Detect which cell encompasses the target text, then output its (x, y) center coordinate. 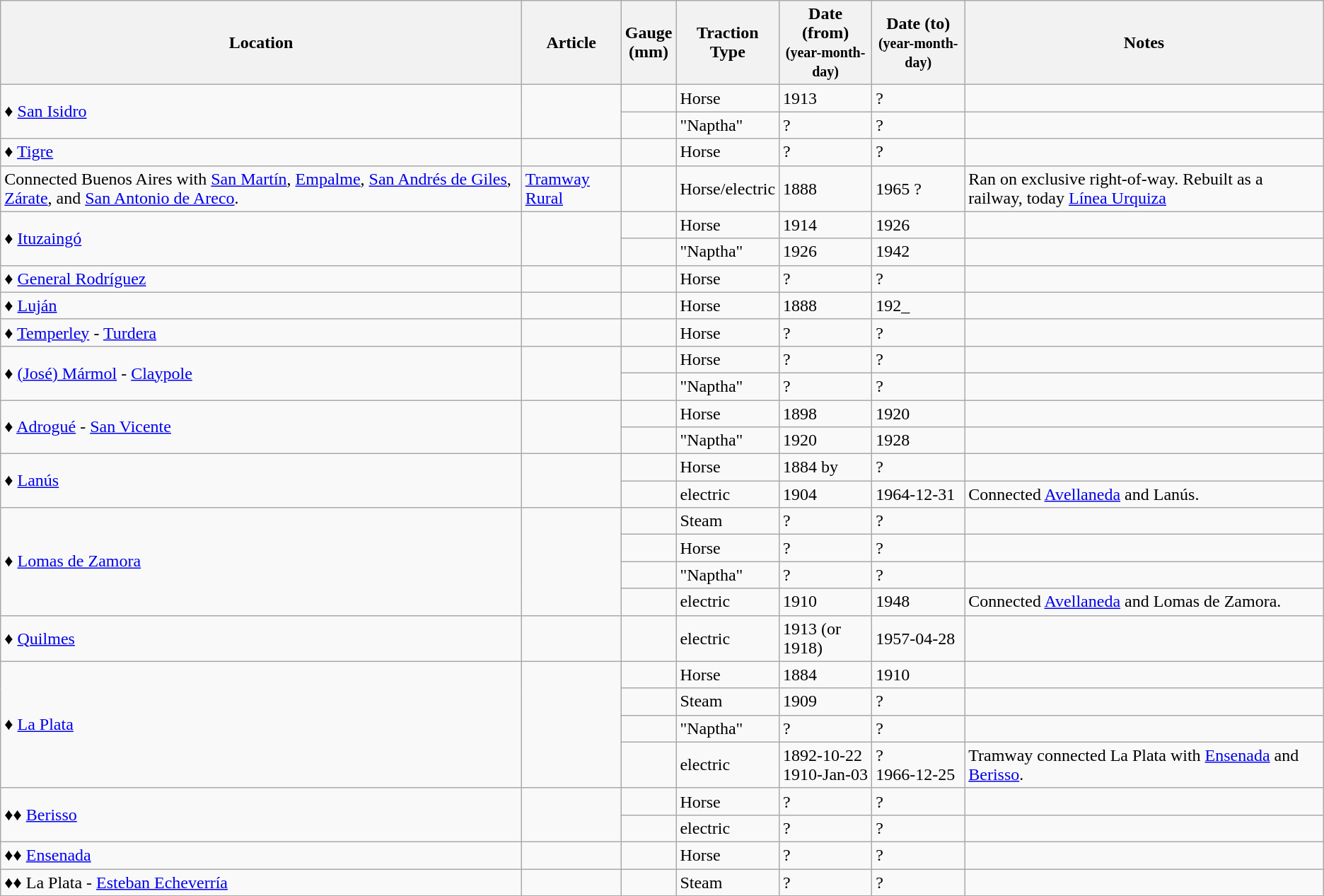
1957-04-28 (918, 638)
♦ Lomas de Zamora (261, 562)
Horse/electric (728, 188)
1892-10-22 1910-Jan-03 (826, 765)
♦♦ Berisso (261, 815)
Notes (1144, 42)
1948 (918, 602)
Tramway connected La Plata with Ensenada and Berisso. (1144, 765)
♦ (José) Mármol - Claypole (261, 373)
TractionType (728, 42)
♦ San Isidro (261, 112)
♦ Luján (261, 306)
♦♦ Ensenada (261, 855)
Date (to)(year-month-day) (918, 42)
?1966-12-25 (918, 765)
1898 (826, 414)
192_ (918, 306)
1914 (826, 225)
♦ Adrogué - San Vicente (261, 427)
1928 (918, 441)
1884 by (826, 467)
♦ Temperley - Turdera (261, 332)
♦ Tigre (261, 152)
Connected Avellaneda and Lanús. (1144, 494)
♦ Quilmes (261, 638)
1913 (826, 98)
Date (from)(year-month-day) (826, 42)
♦♦ La Plata - Esteban Echeverría (261, 882)
Connected Buenos Aires with San Martín, Empalme, San Andrés de Giles, Zárate, and San Antonio de Areco. (261, 188)
Gauge (mm) (649, 42)
♦ La Plata (261, 724)
♦ General Rodríguez (261, 279)
1913 (or 1918) (826, 638)
1909 (826, 702)
Connected Avellaneda and Lomas de Zamora. (1144, 602)
♦ Lanús (261, 481)
Ran on exclusive right-of-way. Rebuilt as a railway, today Línea Urquiza (1144, 188)
Article (571, 42)
1965 ? (918, 188)
1942 (918, 252)
1964-12-31 (918, 494)
1884 (826, 675)
Location (261, 42)
♦ Ituzaingó (261, 238)
Tramway Rural (571, 188)
1904 (826, 494)
